Provide the [x, y] coordinate of the cell's center where the given text is located.  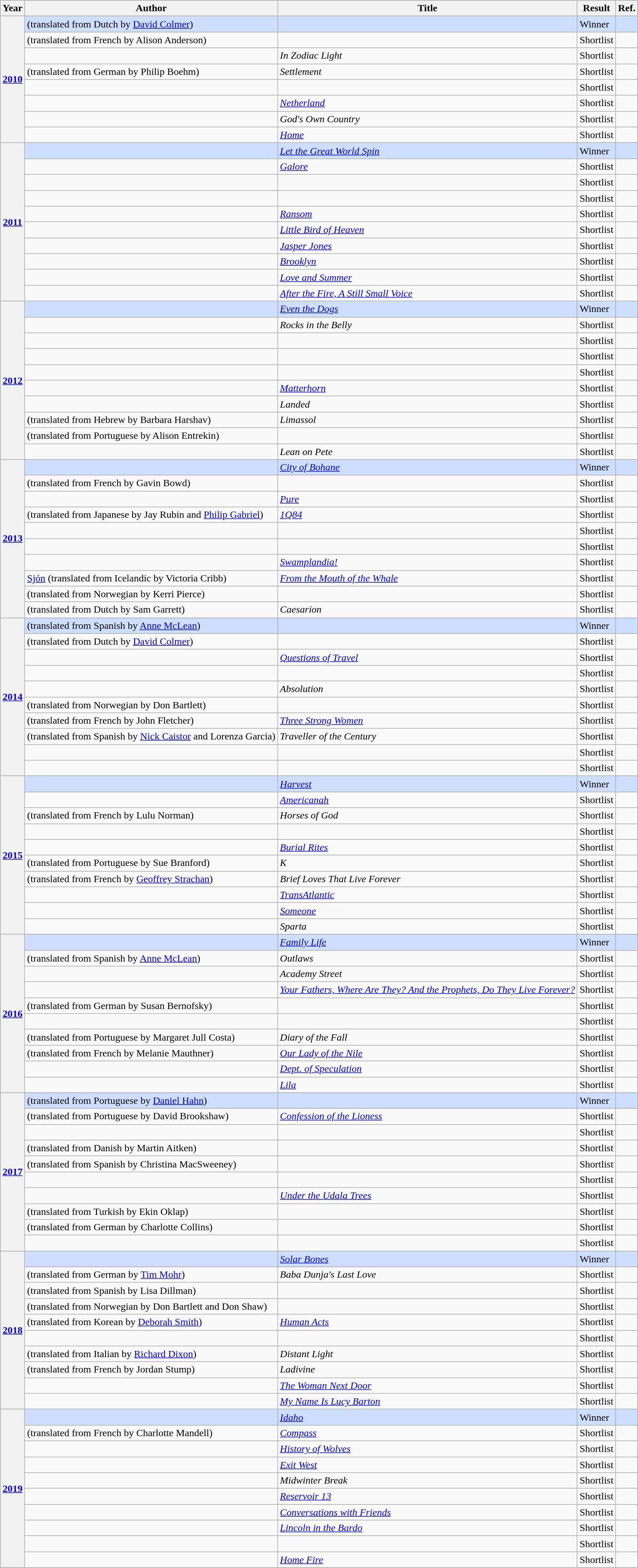
Brooklyn [427, 262]
Harvest [427, 784]
Rocks in the Belly [427, 325]
(translated from Portuguese by Daniel Hahn) [151, 1101]
(translated from Portuguese by David Brookshaw) [151, 1116]
2010 [12, 79]
Distant Light [427, 1354]
Settlement [427, 72]
Caesarion [427, 610]
2016 [12, 1013]
Jasper Jones [427, 246]
(translated from French by Jordan Stump) [151, 1370]
(translated from Dutch by Sam Garrett) [151, 610]
Someone [427, 910]
Netherland [427, 103]
(translated from German by Charlotte Collins) [151, 1227]
Under the Udala Trees [427, 1195]
(translated from Danish by Martin Aitken) [151, 1148]
(translated from Portuguese by Alison Entrekin) [151, 435]
2017 [12, 1172]
2014 [12, 697]
Home Fire [427, 1560]
Sjón (translated from Icelandic by Victoria Cribb) [151, 578]
Americanah [427, 800]
(translated from French by Charlotte Mandell) [151, 1433]
Author [151, 8]
Reservoir 13 [427, 1496]
(translated from French by Gavin Bowd) [151, 483]
Ransom [427, 214]
Family Life [427, 942]
After the Fire, A Still Small Voice [427, 293]
K [427, 863]
Confession of the Lioness [427, 1116]
Outlaws [427, 958]
(translated from French by Melanie Mauthner) [151, 1053]
Even the Dogs [427, 309]
Midwinter Break [427, 1481]
Academy Street [427, 974]
2012 [12, 380]
(translated from French by Geoffrey Strachan) [151, 879]
Result [596, 8]
Little Bird of Heaven [427, 230]
Lean on Pete [427, 451]
(translated from French by John Fletcher) [151, 721]
(translated from Portuguese by Margaret Jull Costa) [151, 1037]
2018 [12, 1330]
(translated from German by Philip Boehm) [151, 72]
Let the Great World Spin [427, 151]
(translated from Japanese by Jay Rubin and Philip Gabriel) [151, 515]
(translated from Portuguese by Sue Branford) [151, 863]
City of Bohane [427, 467]
Pure [427, 499]
(translated from Hebrew by Barbara Harshav) [151, 420]
History of Wolves [427, 1449]
Horses of God [427, 816]
The Woman Next Door [427, 1385]
(translated from Norwegian by Don Bartlett) [151, 705]
2015 [12, 855]
Ladivine [427, 1370]
Home [427, 135]
My Name Is Lucy Barton [427, 1401]
Limassol [427, 420]
Dept. of Speculation [427, 1069]
Compass [427, 1433]
Lincoln in the Bardo [427, 1528]
God's Own Country [427, 119]
TransAtlantic [427, 895]
Swamplandia! [427, 562]
(translated from Norwegian by Don Bartlett and Don Shaw) [151, 1306]
Love and Summer [427, 277]
Baba Dunja's Last Love [427, 1275]
2011 [12, 222]
Galore [427, 166]
Traveller of the Century [427, 737]
2019 [12, 1488]
Our Lady of the Nile [427, 1053]
2013 [12, 539]
(translated from Spanish by Lisa Dillman) [151, 1291]
Conversations with Friends [427, 1512]
Idaho [427, 1417]
(translated from Norwegian by Kerri Pierce) [151, 594]
Your Fathers, Where Are They? And the Prophets, Do They Live Forever? [427, 990]
Lila [427, 1085]
Landed [427, 404]
Burial Rites [427, 847]
(translated from Korean by Deborah Smith) [151, 1322]
Exit West [427, 1464]
Diary of the Fall [427, 1037]
Ref. [627, 8]
(translated from Spanish by Nick Caistor and Lorenza Garcia) [151, 737]
Human Acts [427, 1322]
Brief Loves That Live Forever [427, 879]
In Zodiac Light [427, 56]
Year [12, 8]
(translated from Turkish by Ekin Oklap) [151, 1212]
1Q84 [427, 515]
(translated from French by Lulu Norman) [151, 816]
(translated from French by Alison Anderson) [151, 40]
Sparta [427, 926]
(translated from Spanish by Christina MacSweeney) [151, 1164]
Title [427, 8]
Matterhorn [427, 388]
Solar Bones [427, 1259]
(translated from Italian by Richard Dixon) [151, 1354]
Questions of Travel [427, 657]
From the Mouth of the Whale [427, 578]
(translated from German by Tim Mohr) [151, 1275]
Three Strong Women [427, 721]
Absolution [427, 689]
(translated from German by Susan Bernofsky) [151, 1006]
